Extract the [X, Y] coordinate from the center of the cell holding the provided text.  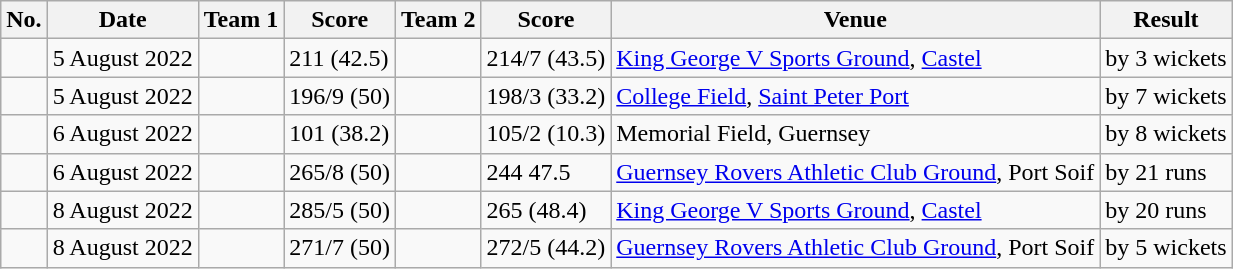
by 7 wickets [1166, 96]
272/5 (44.2) [546, 248]
Result [1166, 20]
College Field, Saint Peter Port [856, 96]
by 5 wickets [1166, 248]
285/5 (50) [340, 210]
214/7 (43.5) [546, 58]
by 8 wickets [1166, 134]
196/9 (50) [340, 96]
Team 2 [438, 20]
Date [122, 20]
by 21 runs [1166, 172]
244 47.5 [546, 172]
271/7 (50) [340, 248]
211 (42.5) [340, 58]
265/8 (50) [340, 172]
198/3 (33.2) [546, 96]
Venue [856, 20]
by 20 runs [1166, 210]
by 3 wickets [1166, 58]
105/2 (10.3) [546, 134]
Memorial Field, Guernsey [856, 134]
101 (38.2) [340, 134]
Team 1 [241, 20]
265 (48.4) [546, 210]
No. [24, 20]
